From the cell containing the given text, extract its center point as (X, Y) coordinate. 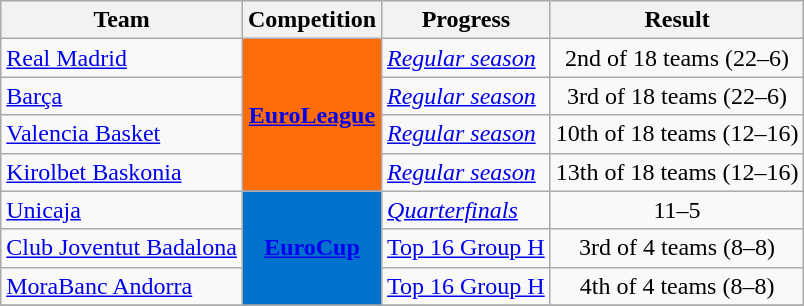
EuroCup (312, 248)
Barça (122, 96)
Team (122, 20)
11–5 (677, 210)
2nd of 18 teams (22–6) (677, 58)
EuroLeague (312, 115)
Real Madrid (122, 58)
Kirolbet Baskonia (122, 172)
10th of 18 teams (12–16) (677, 134)
3rd of 18 teams (22–6) (677, 96)
MoraBanc Andorra (122, 286)
Quarterfinals (466, 210)
Competition (312, 20)
13th of 18 teams (12–16) (677, 172)
Unicaja (122, 210)
Result (677, 20)
Valencia Basket (122, 134)
4th of 4 teams (8–8) (677, 286)
Progress (466, 20)
Club Joventut Badalona (122, 248)
3rd of 4 teams (8–8) (677, 248)
